Determine the (x, y) coordinate at the center of the cell enclosing the given text.  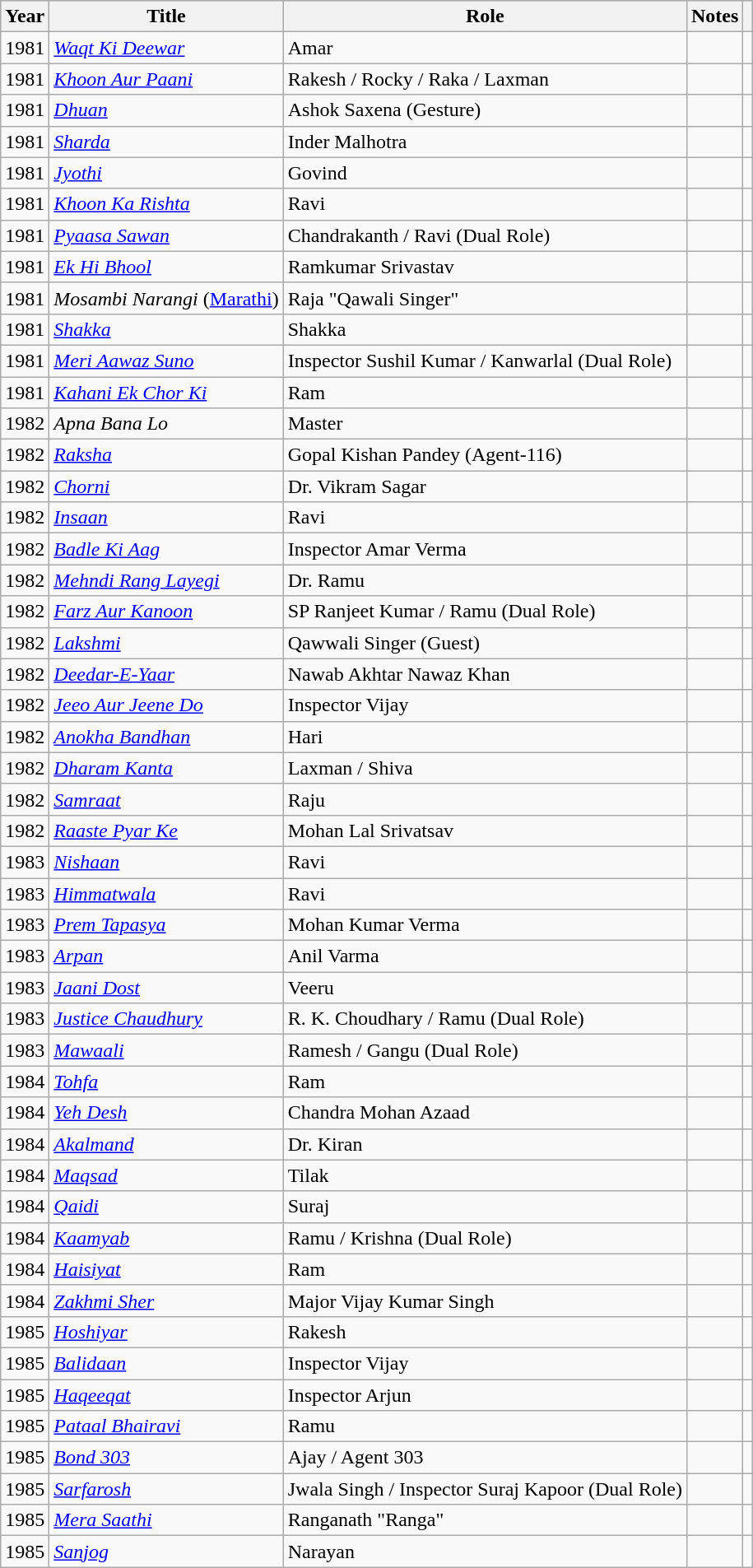
Chandrakanth / Ravi (Dual Role) (485, 235)
Chorni (166, 486)
Notes (714, 16)
Khoon Aur Paani (166, 79)
Arpan (166, 956)
Master (485, 424)
Tilak (485, 1175)
Nishaan (166, 862)
Deedar-E-Yaar (166, 674)
Ek Hi Bhool (166, 267)
Mohan Kumar Verma (485, 925)
Jaani Dost (166, 988)
Jyothi (166, 173)
Kahani Ek Chor Ki (166, 393)
Ajay / Agent 303 (485, 1458)
Pyaasa Sawan (166, 235)
Ramu / Krishna (Dual Role) (485, 1238)
Ashok Saxena (Gesture) (485, 110)
SP Ranjeet Kumar / Ramu (Dual Role) (485, 612)
Akalmand (166, 1144)
Jeeo Aur Jeene Do (166, 705)
Role (485, 16)
Raksha (166, 455)
Sanjog (166, 1552)
Ramesh / Gangu (Dual Role) (485, 1050)
Jwala Singh / Inspector Suraj Kapoor (Dual Role) (485, 1489)
Badle Ki Aag (166, 549)
Mohan Lal Srivatsav (485, 831)
Zakhmi Sher (166, 1300)
Yeh Desh (166, 1113)
Anil Varma (485, 956)
Bond 303 (166, 1458)
Mera Saathi (166, 1520)
Ranganath "Ranga" (485, 1520)
Major Vijay Kumar Singh (485, 1300)
Apna Bana Lo (166, 424)
Inder Malhotra (485, 142)
Gopal Kishan Pandey (Agent-116) (485, 455)
Narayan (485, 1552)
Samraat (166, 799)
Raja "Qawali Singer" (485, 298)
Haisiyat (166, 1269)
Dr. Kiran (485, 1144)
Lakshmi (166, 643)
Meri Aawaz Suno (166, 361)
Mehndi Rang Layegi (166, 580)
Waqt Ki Deewar (166, 48)
Kaamyab (166, 1238)
Hari (485, 737)
Raju (485, 799)
Insaan (166, 518)
Balidaan (166, 1363)
Suraj (485, 1207)
Raaste Pyar Ke (166, 831)
Hoshiyar (166, 1332)
Dr. Vikram Sagar (485, 486)
Dharam Kanta (166, 768)
Chandra Mohan Azaad (485, 1113)
Dr. Ramu (485, 580)
Inspector Amar Verma (485, 549)
Prem Tapasya (166, 925)
Dhuan (166, 110)
Ramu (485, 1426)
Title (166, 16)
Khoon Ka Rishta (166, 204)
Ramkumar Srivastav (485, 267)
Rakesh / Rocky / Raka / Laxman (485, 79)
Haqeeqat (166, 1395)
R. K. Choudhary / Ramu (Dual Role) (485, 1019)
Qawwali Singer (Guest) (485, 643)
Year (25, 16)
Inspector Sushil Kumar / Kanwarlal (Dual Role) (485, 361)
Sarfarosh (166, 1489)
Anokha Bandhan (166, 737)
Tohfa (166, 1082)
Inspector Arjun (485, 1395)
Justice Chaudhury (166, 1019)
Rakesh (485, 1332)
Mosambi Narangi (Marathi) (166, 298)
Mawaali (166, 1050)
Laxman / Shiva (485, 768)
Himmatwala (166, 893)
Qaidi (166, 1207)
Nawab Akhtar Nawaz Khan (485, 674)
Govind (485, 173)
Pataal Bhairavi (166, 1426)
Amar (485, 48)
Sharda (166, 142)
Veeru (485, 988)
Maqsad (166, 1175)
Farz Aur Kanoon (166, 612)
